Scan for the cell matching the given text and deliver its [X, Y] coordinate at center. 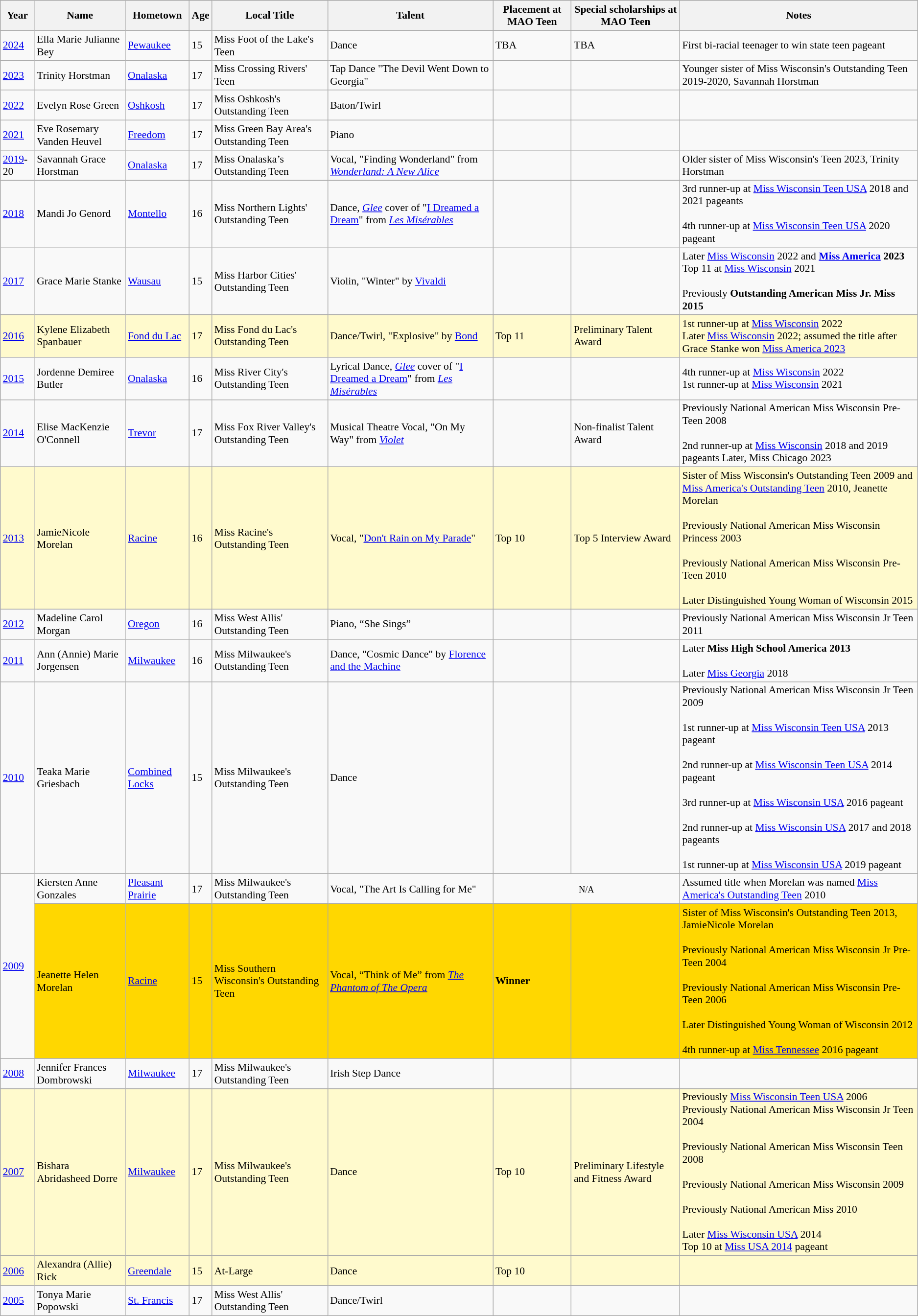
Vocal, "Finding Wonderland" from Wonderland: A New Alice [410, 165]
Notes [798, 16]
Vocal, "The Art Is Calling for Me" [410, 889]
Name [80, 16]
Dance, "Cosmic Dance" by Florence and the Machine [410, 661]
Miss River City's Outstanding Teen [270, 379]
2013 [18, 539]
Miss Fox River Valley's Outstanding Teen [270, 433]
2024 [18, 45]
2022 [18, 106]
2010 [18, 777]
Eve Rosemary Vanden Heuvel [80, 135]
Mandi Jo Genord [80, 214]
Lyrical Dance, Glee cover of "I Dreamed a Dream" from Les Misérables [410, 379]
Younger sister of Miss Wisconsin's Outstanding Teen 2019-2020, Savannah Horstman [798, 75]
Greendale [158, 1271]
Placement at MAO Teen [532, 16]
First bi-racial teenager to win state teen pageant [798, 45]
Pleasant Prairie [158, 889]
Combined Locks [158, 777]
Miss Northern Lights' Outstanding Teen [270, 214]
2015 [18, 379]
Assumed title when Morelan was named Miss America's Outstanding Teen 2010 [798, 889]
JamieNicole Morelan [80, 539]
Later Miss Wisconsin 2022 and Miss America 2023Top 11 at Miss Wisconsin 2021Previously Outstanding American Miss Jr. Miss 2015 [798, 282]
Alexandra (Allie) Rick [80, 1271]
Miss Racine's Outstanding Teen [270, 539]
Older sister of Miss Wisconsin's Teen 2023, Trinity Horstman [798, 165]
Miss Crossing Rivers' Teen [270, 75]
Miss Fond du Lac's Outstanding Teen [270, 336]
Hometown [158, 16]
Miss Onalaska’s Outstanding Teen [270, 165]
St. Francis [158, 1300]
2006 [18, 1271]
2018 [18, 214]
Previously National American Miss Wisconsin Jr Teen 2011 [798, 625]
Tap Dance "The Devil Went Down to Georgia" [410, 75]
N/A [587, 889]
Evelyn Rose Green [80, 106]
Oshkosh [158, 106]
Teaka Marie Griesbach [80, 777]
Miss Oshkosh's Outstanding Teen [270, 106]
Wausau [158, 282]
At-Large [270, 1271]
Preliminary Lifestyle and Fitness Award [626, 1172]
Dance/Twirl [410, 1300]
Non-finalist Talent Award [626, 433]
Montello [158, 214]
Miss Harbor Cities' Outstanding Teen [270, 282]
2005 [18, 1300]
Tonya Marie Popowski [80, 1300]
Top 5 Interview Award [626, 539]
Fond du Lac [158, 336]
Musical Theatre Vocal, "On My Way" from Violet [410, 433]
2012 [18, 625]
Special scholarships at MAO Teen [626, 16]
Jennifer Frances Dombrowski [80, 1073]
Savannah Grace Horstman [80, 165]
Ella Marie Julianne Bey [80, 45]
Freedom [158, 135]
2019-20 [18, 165]
Trinity Horstman [80, 75]
Miss Southern Wisconsin's Outstanding Teen [270, 981]
2007 [18, 1172]
2014 [18, 433]
Oregon [158, 625]
2011 [18, 661]
Ann (Annie) Marie Jorgensen [80, 661]
Year [18, 16]
2016 [18, 336]
4th runner-up at Miss Wisconsin 20221st runner-up at Miss Wisconsin 2021 [798, 379]
Previously National American Miss Wisconsin Pre-Teen 20082nd runner-up at Miss Wisconsin 2018 and 2019 pageants Later, Miss Chicago 2023 [798, 433]
Trevor [158, 433]
Madeline Carol Morgan [80, 625]
Jordenne Demiree Butler [80, 379]
2017 [18, 282]
Kiersten Anne Gonzales [80, 889]
Local Title [270, 16]
Grace Marie Stanke [80, 282]
3rd runner-up at Miss Wisconsin Teen USA 2018 and 2021 pageants4th runner-up at Miss Wisconsin Teen USA 2020 pageant [798, 214]
Irish Step Dance [410, 1073]
Talent [410, 16]
Elise MacKenzie O'Connell [80, 433]
Pewaukee [158, 45]
Top 11 [532, 336]
Miss Green Bay Area's Outstanding Teen [270, 135]
Violin, "Winter" by Vivaldi [410, 282]
Dance, Glee cover of "I Dreamed a Dream" from Les Misérables [410, 214]
2021 [18, 135]
Kylene Elizabeth Spanbauer [80, 336]
Jeanette Helen Morelan [80, 981]
2009 [18, 966]
Winner [532, 981]
Piano [410, 135]
Later Miss High School America 2013Later Miss Georgia 2018 [798, 661]
Bishara Abridasheed Dorre [80, 1172]
Baton/Twirl [410, 106]
2008 [18, 1073]
Dance/Twirl, "Explosive" by Bond [410, 336]
Piano, “She Sings” [410, 625]
Miss Foot of the Lake's Teen [270, 45]
Vocal, "Don't Rain on My Parade" [410, 539]
Preliminary Talent Award [626, 336]
Vocal, “Think of Me” from The Phantom of The Opera [410, 981]
Age [201, 16]
2023 [18, 75]
1st runner-up at Miss Wisconsin 2022Later Miss Wisconsin 2022; assumed the title after Grace Stanke won Miss America 2023 [798, 336]
